Provide the (x, y) coordinate of the cell's center where the given text is located.  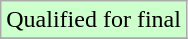
Qualified for final (94, 20)
